Pinpoint the cell where the given text exists, returning its (X, Y) midpoint coordinate. 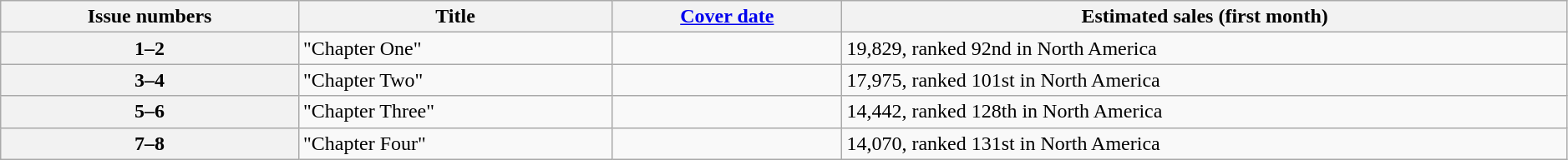
17,975, ranked 101st in North America (1205, 80)
7–8 (150, 143)
"Chapter Four" (454, 143)
14,070, ranked 131st in North America (1205, 143)
"Chapter Two" (454, 80)
5–6 (150, 112)
1–2 (150, 48)
14,442, ranked 128th in North America (1205, 112)
"Chapter One" (454, 48)
19,829, ranked 92nd in North America (1205, 48)
Title (454, 17)
Issue numbers (150, 17)
Cover date (727, 17)
"Chapter Three" (454, 112)
3–4 (150, 80)
Estimated sales (first month) (1205, 17)
